Capture the cell that displays the provided text and extract its (x, y) central coordinate. 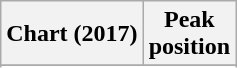
Chart (2017) (72, 34)
Peak position (189, 34)
